For the text-containing cell, return its midpoint in [x, y] coordinate format. 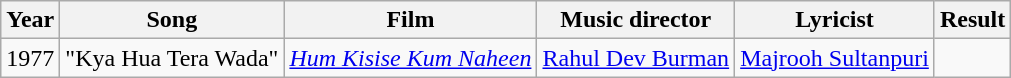
"Kya Hua Tera Wada" [172, 58]
Music director [636, 20]
Year [30, 20]
1977 [30, 58]
Song [172, 20]
Film [410, 20]
Hum Kisise Kum Naheen [410, 58]
Majrooh Sultanpuri [835, 58]
Lyricist [835, 20]
Result [972, 20]
Rahul Dev Burman [636, 58]
